Return the [x, y] coordinate for the center point of the cell that contains the specified text.  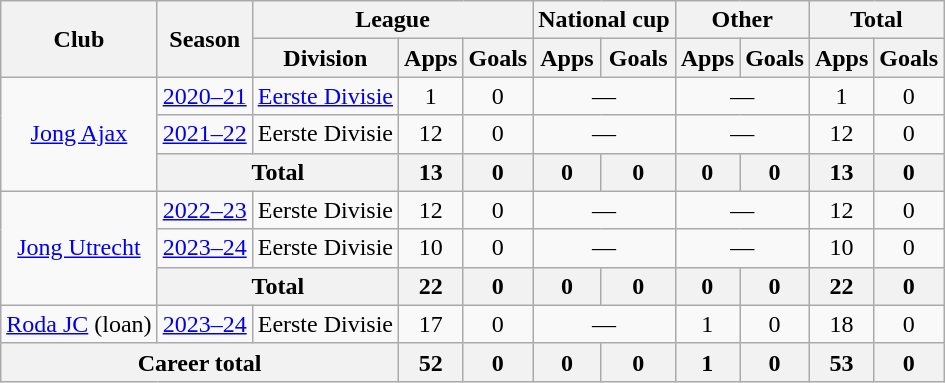
2020–21 [204, 96]
League [392, 20]
Season [204, 39]
Jong Utrecht [79, 248]
Roda JC (loan) [79, 324]
2022–23 [204, 210]
National cup [604, 20]
Jong Ajax [79, 134]
Career total [200, 362]
Division [325, 58]
2021–22 [204, 134]
Club [79, 39]
Other [742, 20]
53 [841, 362]
17 [431, 324]
52 [431, 362]
18 [841, 324]
